Capture the cell that displays the provided text and extract its [x, y] central coordinate. 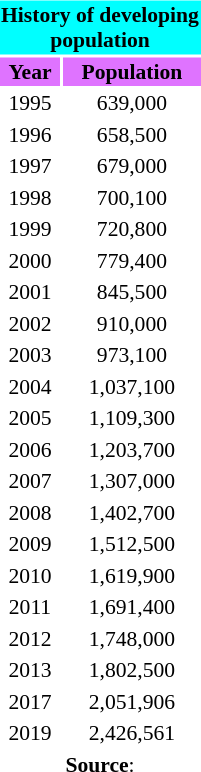
1,512,500 [132, 544]
2007 [30, 481]
1,037,100 [132, 387]
2002 [30, 324]
700,100 [132, 198]
2011 [30, 607]
2,051,906 [132, 702]
2012 [30, 639]
658,500 [132, 135]
1,109,300 [132, 418]
1995 [30, 103]
Year [30, 72]
845,500 [132, 292]
1996 [30, 135]
2017 [30, 702]
2001 [30, 292]
1,307,000 [132, 481]
Population [132, 72]
779,400 [132, 261]
2004 [30, 387]
1998 [30, 198]
1,402,700 [132, 513]
History of developingpopulation [100, 28]
2005 [30, 418]
2019 [30, 733]
679,000 [132, 166]
1999 [30, 229]
2008 [30, 513]
910,000 [132, 324]
2009 [30, 544]
2003 [30, 355]
1997 [30, 166]
2000 [30, 261]
720,800 [132, 229]
1,802,500 [132, 670]
639,000 [132, 103]
1,748,000 [132, 639]
2,426,561 [132, 733]
1,619,900 [132, 576]
2010 [30, 576]
1,203,700 [132, 450]
973,100 [132, 355]
2006 [30, 450]
2013 [30, 670]
1,691,400 [132, 607]
